Return the (x, y) coordinate for the center point of the cell that contains the specified text.  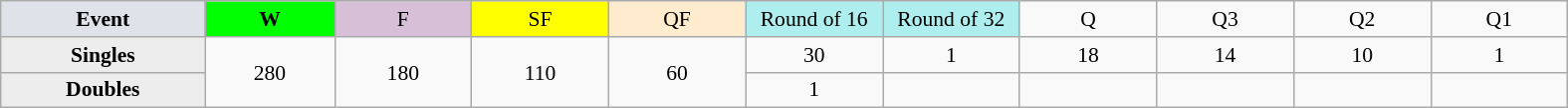
Q (1088, 19)
Round of 32 (951, 19)
18 (1088, 55)
60 (677, 72)
Q3 (1226, 19)
W (270, 19)
180 (403, 72)
QF (677, 19)
30 (814, 55)
SF (541, 19)
110 (541, 72)
Event (104, 19)
Q1 (1499, 19)
Singles (104, 55)
10 (1362, 55)
280 (270, 72)
14 (1226, 55)
F (403, 19)
Round of 16 (814, 19)
Q2 (1362, 19)
Doubles (104, 90)
